Detect which cell encompasses the target text, then output its (X, Y) center coordinate. 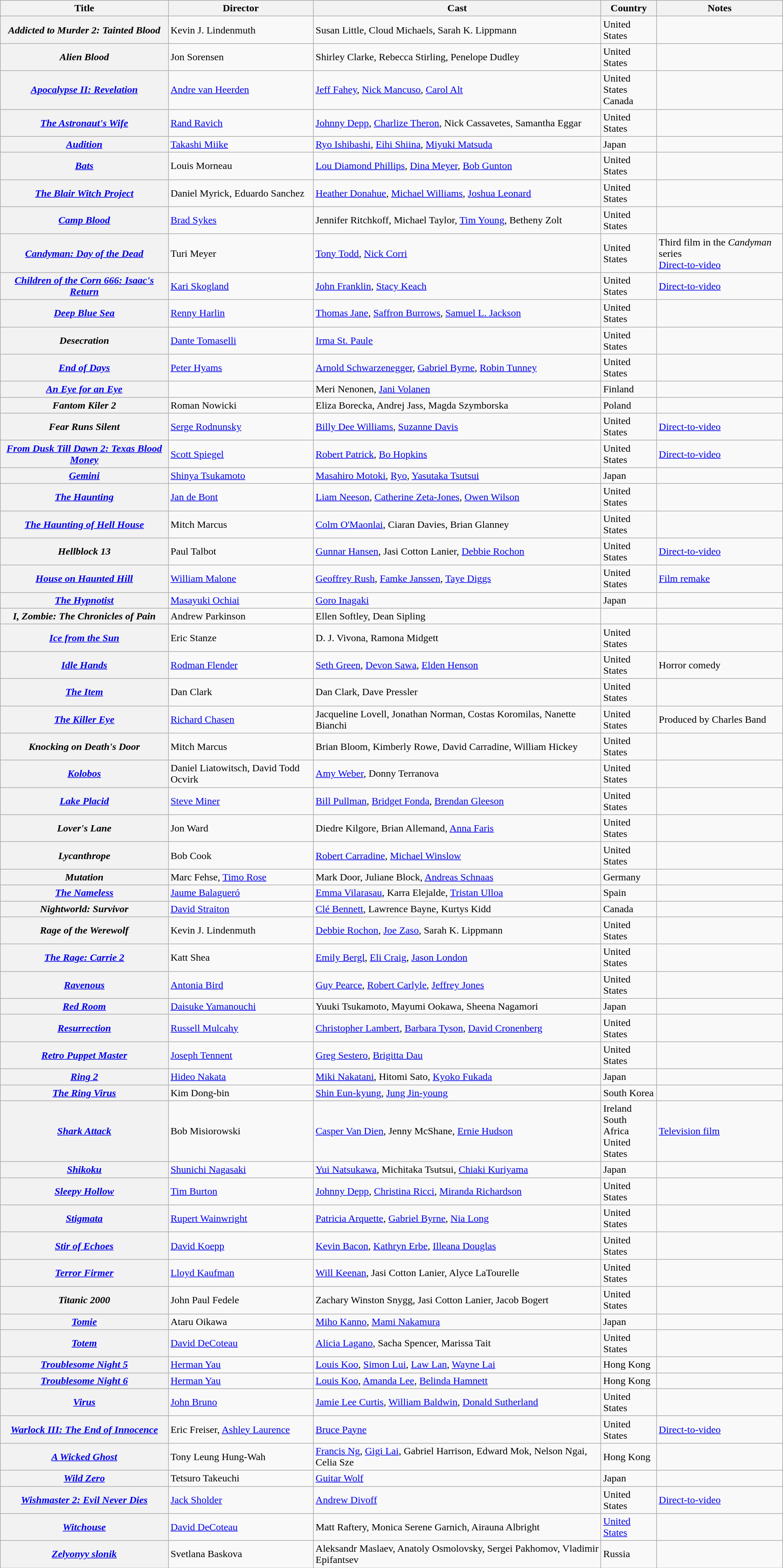
David Straiton (241, 909)
Bob Cook (241, 856)
Children of the Corn 666: Isaac's Return (84, 286)
Diedre Kilgore, Brian Allemand, Anna Faris (457, 828)
Shin Eun-kyung, Jung Jin-young (457, 1093)
Warlock III: The End of Innocence (84, 1430)
Terror Firmer (84, 1273)
Hellblock 13 (84, 551)
House on Haunted Hill (84, 579)
Shinya Tsukamoto (241, 476)
Resurrection (84, 1028)
Virus (84, 1402)
Takashi Miike (241, 144)
Notes (720, 8)
Daisuke Yamanouchi (241, 1006)
John Bruno (241, 1402)
Germany (629, 877)
Jon Ward (241, 828)
The Item (84, 692)
Shunichi Nagasaki (241, 1170)
Christopher Lambert, Barbara Tyson, David Cronenberg (457, 1028)
Poland (629, 405)
Seth Green, Devon Sawa, Elden Henson (457, 665)
Goro Inagaki (457, 600)
Thomas Jane, Saffron Burrows, Samuel L. Jackson (457, 313)
Jan de Bont (241, 497)
Billy Dee Williams, Suzanne Davis (457, 427)
Rage of the Werewolf (84, 930)
Eric Freiser, Ashley Laurence (241, 1430)
Johnny Depp, Charlize Theron, Nick Cassavetes, Samantha Eggar (457, 123)
Daniel Myrick, Eduardo Sanchez (241, 193)
Zachary Winston Snygg, Jasi Cotton Lanier, Jacob Bogert (457, 1300)
South Korea (629, 1093)
The Rage: Carrie 2 (84, 958)
Idle Hands (84, 665)
The Haunting of Hell House (84, 524)
Ryo Ishibashi, Eihi Shiina, Miyuki Matsuda (457, 144)
Produced by Charles Band (720, 719)
Miki Nakatani, Hitomi Sato, Kyoko Fukada (457, 1077)
Mutation (84, 877)
Steve Miner (241, 801)
John Franklin, Stacy Keach (457, 286)
Scott Spiegel (241, 454)
Lou Diamond Phillips, Dina Meyer, Bob Gunton (457, 166)
Gunnar Hansen, Jasi Cotton Lanier, Debbie Rochon (457, 551)
D. J. Vivona, Ramona Midgett (457, 637)
Stigmata (84, 1219)
Tony Todd, Nick Corri (457, 253)
The Blair Witch Project (84, 193)
Bruce Payne (457, 1430)
Bob Misiorowski (241, 1131)
Russia (629, 1554)
Hideo Nakata (241, 1077)
Katt Shea (241, 958)
An Eye for an Eye (84, 389)
Bats (84, 166)
Kari Skogland (241, 286)
Louis Koo, Amanda Lee, Belinda Hamnett (457, 1381)
Desecration (84, 340)
Peter Hyams (241, 368)
Andre van Heerden (241, 90)
Johnny Depp, Christina Ricci, Miranda Richardson (457, 1191)
Totem (84, 1343)
Guitar Wolf (457, 1478)
Jacqueline Lovell, Jonathan Norman, Costas Koromilas, Nanette Bianchi (457, 719)
Mark Door, Juliane Block, Andreas Schnaas (457, 877)
Zelyonyy slonik (84, 1554)
Ellen Softley, Dean Sipling (457, 616)
A Wicked Ghost (84, 1456)
Brad Sykes (241, 220)
The Killer Eye (84, 719)
End of Days (84, 368)
Ravenous (84, 985)
Emma Vilarasau, Karra Elejalde, Tristan Ulloa (457, 893)
Eliza Borecka, Andrej Jass, Magda Szymborska (457, 405)
Emily Bergl, Eli Craig, Jason London (457, 958)
Kim Dong-bin (241, 1093)
Turi Meyer (241, 253)
Retro Puppet Master (84, 1055)
Matt Raftery, Monica Serene Garnich, Airauna Albright (457, 1527)
The Hypnotist (84, 600)
Richard Chasen (241, 719)
Susan Little, Cloud Michaels, Sarah K. Lippmann (457, 30)
Russell Mulcahy (241, 1028)
Shark Attack (84, 1131)
Daniel Liatowitsch, David Todd Ocvirk (241, 774)
Dan Clark (241, 692)
Addicted to Murder 2: Tainted Blood (84, 30)
Shikoku (84, 1170)
Cast (457, 8)
Rupert Wainwright (241, 1219)
Nightworld: Survivor (84, 909)
Meri Nenonen, Jani Volanen (457, 389)
Tetsuro Takeuchi (241, 1478)
IrelandSouth AfricaUnited States (629, 1131)
Ring 2 (84, 1077)
Jaume Balagueró (241, 893)
Television film (720, 1131)
Joseph Tennent (241, 1055)
Heather Donahue, Michael Williams, Joshua Leonard (457, 193)
Casper Van Dien, Jenny McShane, Ernie Hudson (457, 1131)
David Koepp (241, 1246)
Paul Talbot (241, 551)
Witchouse (84, 1527)
Canada (629, 909)
Fantom Kiler 2 (84, 405)
Renny Harlin (241, 313)
Andrew Divoff (457, 1500)
Jon Sorensen (241, 57)
Jack Sholder (241, 1500)
Louis Morneau (241, 166)
Yui Natsukawa, Michitaka Tsutsui, Chiaki Kuriyama (457, 1170)
Robert Carradine, Michael Winslow (457, 856)
Dante Tomaselli (241, 340)
Jeff Fahey, Nick Mancuso, Carol Alt (457, 90)
Will Keenan, Jasi Cotton Lanier, Alyce LaTourelle (457, 1273)
Louis Koo, Simon Lui, Law Lan, Wayne Lai (457, 1365)
Tim Burton (241, 1191)
Ice from the Sun (84, 637)
Arnold Schwarzenegger, Gabriel Byrne, Robin Tunney (457, 368)
Troublesome Night 5 (84, 1365)
Geoffrey Rush, Famke Janssen, Taye Diggs (457, 579)
From Dusk Till Dawn 2: Texas Blood Money (84, 454)
Shirley Clarke, Rebecca Stirling, Penelope Dudley (457, 57)
Guy Pearce, Robert Carlyle, Jeffrey Jones (457, 985)
Spain (629, 893)
Knocking on Death's Door (84, 747)
United StatesCanada (629, 90)
Alien Blood (84, 57)
Candyman: Day of the Dead (84, 253)
Sleepy Hollow (84, 1191)
Lover's Lane (84, 828)
Jamie Lee Curtis, William Baldwin, Donald Sutherland (457, 1402)
Yuuki Tsukamoto, Mayumi Ookawa, Sheena Nagamori (457, 1006)
Masayuki Ochiai (241, 600)
The Nameless (84, 893)
Wild Zero (84, 1478)
Title (84, 8)
Director (241, 8)
Marc Fehse, Timo Rose (241, 877)
Apocalypse II: Revelation (84, 90)
Serge Rodnunsky (241, 427)
Titanic 2000 (84, 1300)
Bill Pullman, Bridget Fonda, Brendan Gleeson (457, 801)
Gemini (84, 476)
Miho Kanno, Mami Nakamura (457, 1322)
Tomie (84, 1322)
Tony Leung Hung-Wah (241, 1456)
Stir of Echoes (84, 1246)
Roman Nowicki (241, 405)
Debbie Rochon, Joe Zaso, Sarah K. Lippmann (457, 930)
Aleksandr Maslaev, Anatoly Osmolovsky, Sergei Pakhomov, Vladimir Epifantsev (457, 1554)
The Astronaut's Wife (84, 123)
The Haunting (84, 497)
Rand Ravich (241, 123)
Alicia Lagano, Sacha Spencer, Marissa Tait (457, 1343)
Country (629, 8)
Red Room (84, 1006)
Kevin Bacon, Kathryn Erbe, Illeana Douglas (457, 1246)
Wishmaster 2: Evil Never Dies (84, 1500)
Lloyd Kaufman (241, 1273)
Horror comedy (720, 665)
Antonia Bird (241, 985)
Liam Neeson, Catherine Zeta-Jones, Owen Wilson (457, 497)
Masahiro Motoki, Ryo, Yasutaka Tsutsui (457, 476)
Ataru Oikawa (241, 1322)
I, Zombie: The Chronicles of Pain (84, 616)
Irma St. Paule (457, 340)
Patricia Arquette, Gabriel Byrne, Nia Long (457, 1219)
Third film in the Candyman seriesDirect-to-video (720, 253)
William Malone (241, 579)
Troublesome Night 6 (84, 1381)
Greg Sestero, Brigitta Dau (457, 1055)
Deep Blue Sea (84, 313)
Robert Patrick, Bo Hopkins (457, 454)
Camp Blood (84, 220)
Colm O'Maonlai, Ciaran Davies, Brian Glanney (457, 524)
Amy Weber, Donny Terranova (457, 774)
Lycanthrope (84, 856)
Finland (629, 389)
Clé Bennett, Lawrence Bayne, Kurtys Kidd (457, 909)
Brian Bloom, Kimberly Rowe, David Carradine, William Hickey (457, 747)
Francis Ng, Gigi Lai, Gabriel Harrison, Edward Mok, Nelson Ngai, Celia Sze (457, 1456)
Dan Clark, Dave Pressler (457, 692)
Andrew Parkinson (241, 616)
Film remake (720, 579)
Jennifer Ritchkoff, Michael Taylor, Tim Young, Betheny Zolt (457, 220)
Fear Runs Silent (84, 427)
Kolobos (84, 774)
Lake Placid (84, 801)
John Paul Fedele (241, 1300)
The Ring Virus (84, 1093)
Rodman Flender (241, 665)
Svetlana Baskova (241, 1554)
Eric Stanze (241, 637)
Audition (84, 144)
